Determine the [X, Y] coordinate at the center of the cell enclosing the given text.  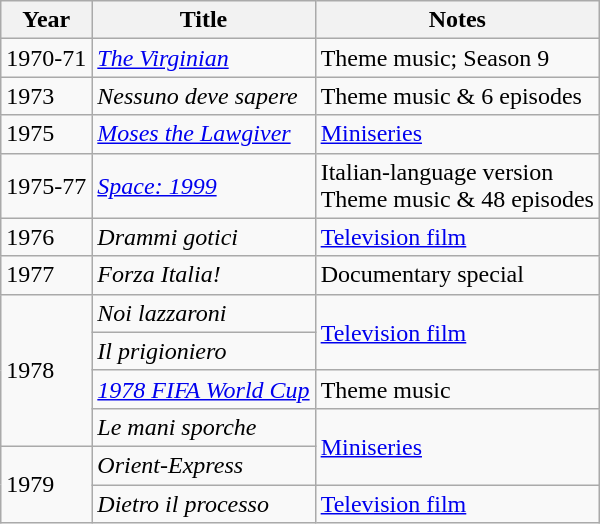
Dietro il processo [204, 503]
The Virginian [204, 58]
1973 [46, 96]
1979 [46, 484]
1978 FIFA World Cup [204, 389]
Drammi gotici [204, 237]
1977 [46, 275]
Space: 1999 [204, 186]
1970-71 [46, 58]
Le mani sporche [204, 427]
Title [204, 20]
1975 [46, 134]
Theme music [457, 389]
Year [46, 20]
Nessuno deve sapere [204, 96]
Forza Italia! [204, 275]
Theme music; Season 9 [457, 58]
Moses the Lawgiver [204, 134]
Documentary special [457, 275]
Notes [457, 20]
1978 [46, 370]
Noi lazzaroni [204, 313]
Theme music & 6 episodes [457, 96]
1975-77 [46, 186]
Il prigioniero [204, 351]
1976 [46, 237]
Orient-Express [204, 465]
Italian-language versionTheme music & 48 episodes [457, 186]
